From the cell containing the given text, extract its center point as [X, Y] coordinate. 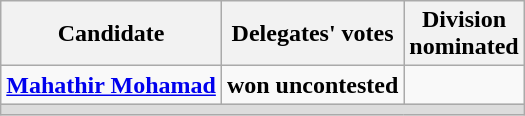
Divisionnominated [464, 34]
Candidate [112, 34]
Mahathir Mohamad [112, 85]
Delegates' votes [312, 34]
won uncontested [312, 85]
